Determine the (x, y) coordinate at the center of the cell enclosing the given text.  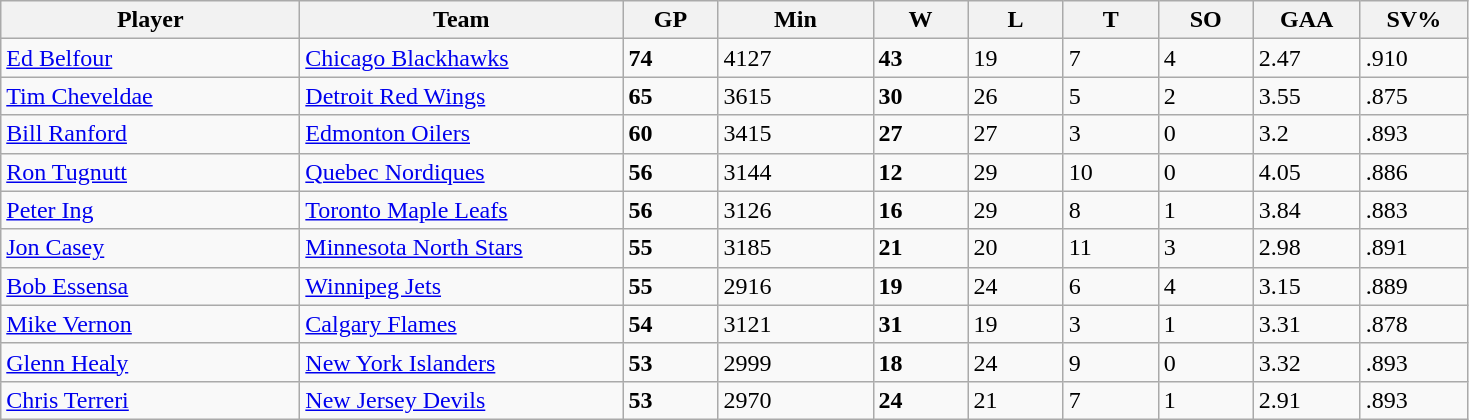
20 (1016, 248)
.883 (1414, 210)
Player (150, 20)
6 (1110, 286)
5 (1110, 96)
2.47 (1306, 58)
Edmonton Oilers (462, 134)
Glenn Healy (150, 362)
SO (1206, 20)
2.91 (1306, 400)
16 (920, 210)
10 (1110, 172)
Mike Vernon (150, 324)
18 (920, 362)
12 (920, 172)
.910 (1414, 58)
26 (1016, 96)
Team (462, 20)
3144 (796, 172)
2970 (796, 400)
Jon Casey (150, 248)
GAA (1306, 20)
Bill Ranford (150, 134)
3615 (796, 96)
T (1110, 20)
4127 (796, 58)
.886 (1414, 172)
L (1016, 20)
Ron Tugnutt (150, 172)
Ed Belfour (150, 58)
43 (920, 58)
2999 (796, 362)
.889 (1414, 286)
Bob Essensa (150, 286)
Quebec Nordiques (462, 172)
2916 (796, 286)
60 (670, 134)
Calgary Flames (462, 324)
New Jersey Devils (462, 400)
3126 (796, 210)
Peter Ing (150, 210)
8 (1110, 210)
3.31 (1306, 324)
9 (1110, 362)
74 (670, 58)
3.2 (1306, 134)
GP (670, 20)
31 (920, 324)
54 (670, 324)
3185 (796, 248)
11 (1110, 248)
3.32 (1306, 362)
Minnesota North Stars (462, 248)
W (920, 20)
3415 (796, 134)
65 (670, 96)
3.55 (1306, 96)
Detroit Red Wings (462, 96)
.891 (1414, 248)
Min (796, 20)
30 (920, 96)
3.15 (1306, 286)
4.05 (1306, 172)
New York Islanders (462, 362)
Winnipeg Jets (462, 286)
2 (1206, 96)
.875 (1414, 96)
3121 (796, 324)
SV% (1414, 20)
Chris Terreri (150, 400)
2.98 (1306, 248)
3.84 (1306, 210)
.878 (1414, 324)
Toronto Maple Leafs (462, 210)
Tim Cheveldae (150, 96)
Chicago Blackhawks (462, 58)
